Search for the cell housing the specified text and yield its (x, y) center coordinate. 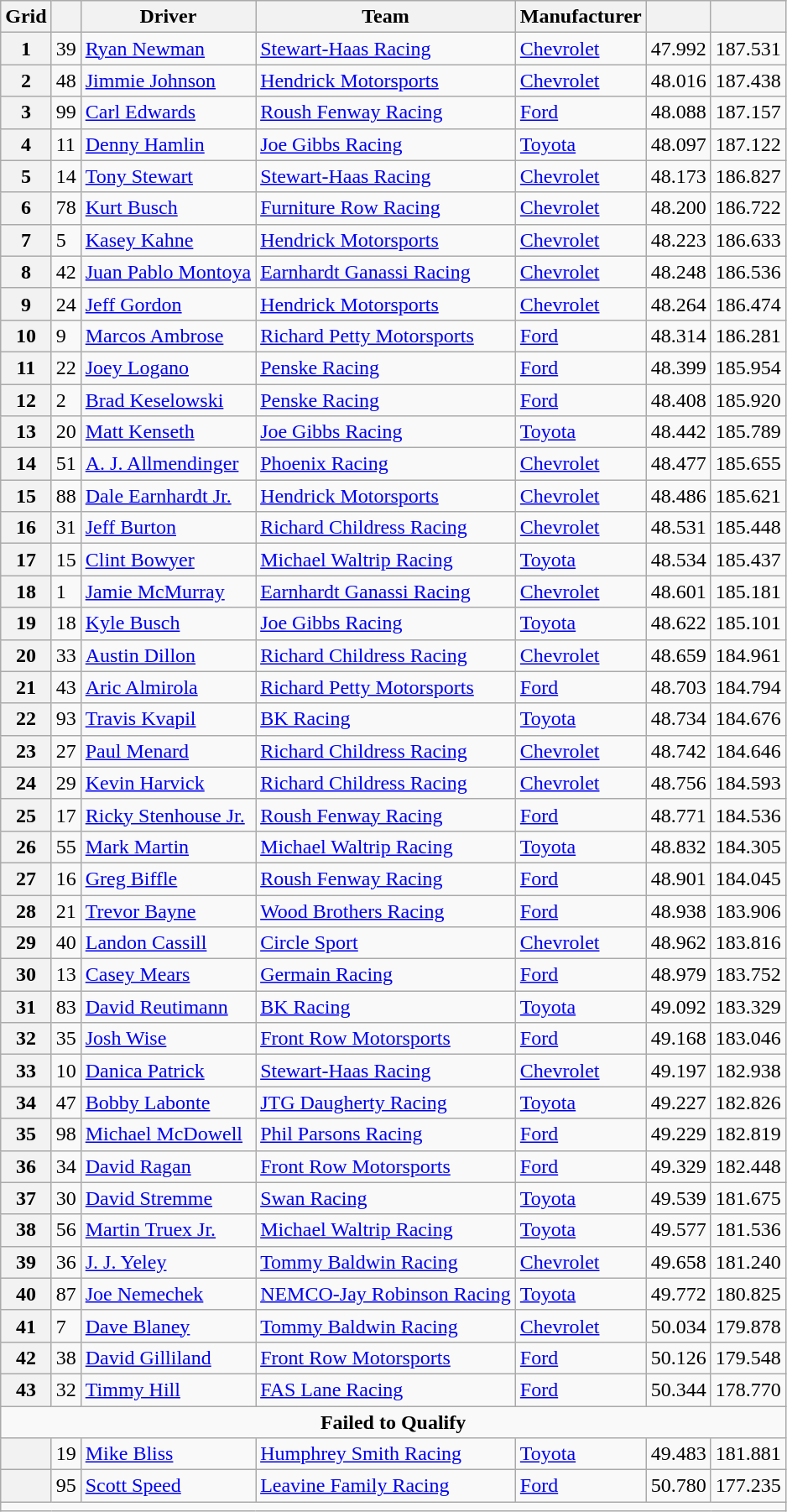
181.675 (748, 1198)
FAS Lane Racing (386, 1389)
49.229 (678, 1134)
47.992 (678, 49)
Landon Cassill (168, 943)
49.227 (678, 1103)
Timmy Hill (168, 1389)
Ryan Newman (168, 49)
48.264 (678, 304)
184.536 (748, 815)
48.534 (678, 560)
186.722 (748, 208)
183.906 (748, 910)
48.173 (678, 176)
93 (65, 719)
Mike Bliss (168, 1454)
37 (26, 1198)
182.819 (748, 1134)
48.962 (678, 943)
48.248 (678, 272)
Michael McDowell (168, 1134)
184.794 (748, 687)
187.531 (748, 49)
88 (65, 496)
55 (65, 847)
186.474 (748, 304)
49.329 (678, 1166)
41 (26, 1326)
David Stremme (168, 1198)
177.235 (748, 1486)
48.097 (678, 144)
50.344 (678, 1389)
78 (65, 208)
Wood Brothers Racing (386, 910)
186.281 (748, 336)
184.305 (748, 847)
12 (26, 400)
Kurt Busch (168, 208)
48.442 (678, 432)
Paul Menard (168, 751)
Martin Truex Jr. (168, 1230)
Juan Pablo Montoya (168, 272)
Matt Kenseth (168, 432)
185.101 (748, 623)
186.536 (748, 272)
185.655 (748, 464)
Clint Bowyer (168, 560)
Ricky Stenhouse Jr. (168, 815)
48.938 (678, 910)
186.827 (748, 176)
Driver (168, 17)
49.577 (678, 1230)
Kyle Busch (168, 623)
Austin Dillon (168, 655)
48.756 (678, 783)
48.314 (678, 336)
Bobby Labonte (168, 1103)
181.881 (748, 1454)
Grid (26, 17)
Joey Logano (168, 368)
49.168 (678, 1039)
51 (65, 464)
Humphrey Smith Racing (386, 1454)
48.486 (678, 496)
182.448 (748, 1166)
Scott Speed (168, 1486)
Carl Edwards (168, 112)
Casey Mears (168, 975)
187.438 (748, 81)
Joe Nemechek (168, 1294)
87 (65, 1294)
Leavine Family Racing (386, 1486)
48.659 (678, 655)
Failed to Qualify (393, 1422)
Josh Wise (168, 1039)
Greg Biffle (168, 879)
JTG Daugherty Racing (386, 1103)
183.046 (748, 1039)
185.954 (748, 368)
56 (65, 1230)
185.437 (748, 560)
Travis Kvapil (168, 719)
183.816 (748, 943)
Brad Keselowski (168, 400)
50.126 (678, 1358)
David Gilliland (168, 1358)
26 (26, 847)
David Ragan (168, 1166)
49.483 (678, 1454)
Team (386, 17)
48.901 (678, 879)
180.825 (748, 1294)
Jimmie Johnson (168, 81)
3 (26, 112)
Manufacturer (581, 17)
J. J. Yeley (168, 1262)
179.878 (748, 1326)
Dale Earnhardt Jr. (168, 496)
23 (26, 751)
David Reutimann (168, 1007)
Trevor Bayne (168, 910)
Kasey Kahne (168, 240)
47 (65, 1103)
182.826 (748, 1103)
99 (65, 112)
49.197 (678, 1071)
48.477 (678, 464)
50.034 (678, 1326)
184.676 (748, 719)
Danica Patrick (168, 1071)
Furniture Row Racing (386, 208)
187.157 (748, 112)
181.536 (748, 1230)
Tony Stewart (168, 176)
4 (26, 144)
Denny Hamlin (168, 144)
185.448 (748, 528)
48.531 (678, 528)
95 (65, 1486)
181.240 (748, 1262)
A. J. Allmendinger (168, 464)
49.658 (678, 1262)
48.223 (678, 240)
NEMCO-Jay Robinson Racing (386, 1294)
Jamie McMurray (168, 592)
25 (26, 815)
48.200 (678, 208)
48.771 (678, 815)
184.045 (748, 879)
Kevin Harvick (168, 783)
182.938 (748, 1071)
Mark Martin (168, 847)
185.920 (748, 400)
Circle Sport (386, 943)
48.979 (678, 975)
48.622 (678, 623)
48.742 (678, 751)
48.088 (678, 112)
6 (26, 208)
49.539 (678, 1198)
Dave Blaney (168, 1326)
186.633 (748, 240)
48.601 (678, 592)
Jeff Gordon (168, 304)
Phil Parsons Racing (386, 1134)
Marcos Ambrose (168, 336)
8 (26, 272)
185.789 (748, 432)
184.646 (748, 751)
Swan Racing (386, 1198)
184.961 (748, 655)
Aric Almirola (168, 687)
48.016 (678, 81)
185.181 (748, 592)
Germain Racing (386, 975)
Jeff Burton (168, 528)
183.752 (748, 975)
48.832 (678, 847)
184.593 (748, 783)
48.408 (678, 400)
178.770 (748, 1389)
49.772 (678, 1294)
49.092 (678, 1007)
48.399 (678, 368)
48 (65, 81)
183.329 (748, 1007)
187.122 (748, 144)
28 (26, 910)
48.734 (678, 719)
83 (65, 1007)
179.548 (748, 1358)
185.621 (748, 496)
Phoenix Racing (386, 464)
98 (65, 1134)
50.780 (678, 1486)
48.703 (678, 687)
